Extract the (X, Y) coordinate from the center of the cell holding the provided text.  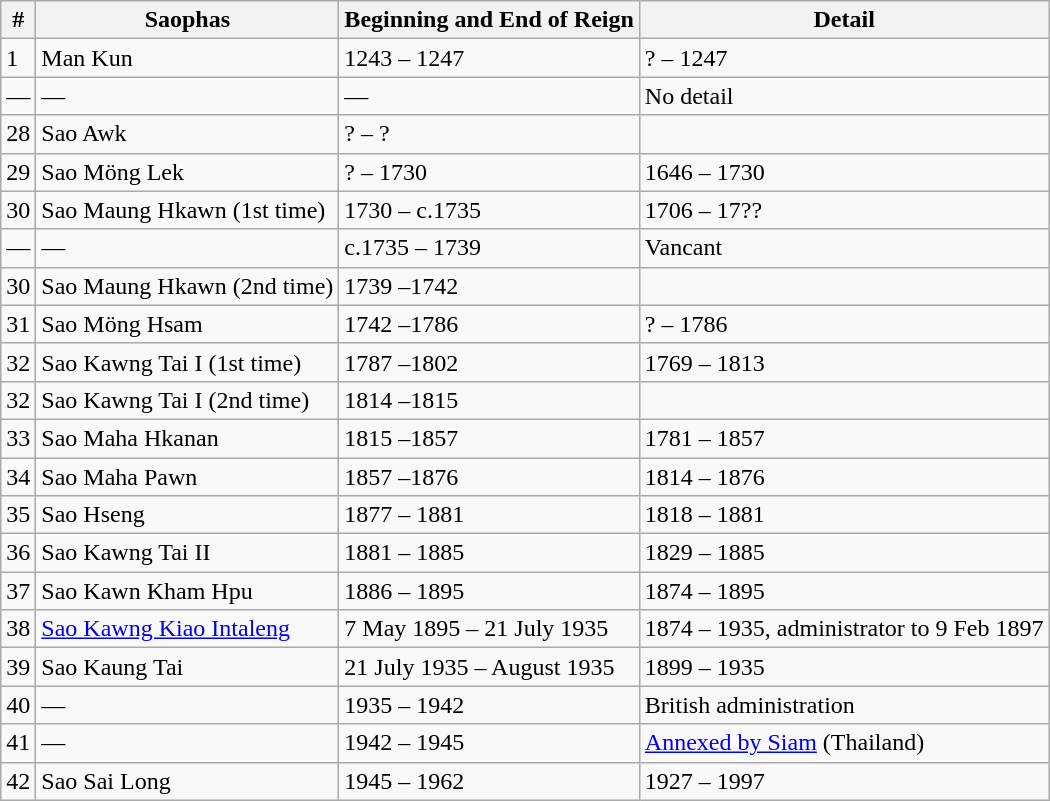
1899 – 1935 (844, 667)
Sao Möng Hsam (188, 324)
Annexed by Siam (Thailand) (844, 743)
Sao Kawn Kham Hpu (188, 591)
1935 – 1942 (489, 705)
38 (18, 629)
1706 – 17?? (844, 210)
Detail (844, 20)
1769 – 1813 (844, 362)
1646 – 1730 (844, 172)
Sao Kawng Kiao Intaleng (188, 629)
1945 – 1962 (489, 781)
Sao Kaung Tai (188, 667)
1742 –1786 (489, 324)
40 (18, 705)
? – 1730 (489, 172)
37 (18, 591)
1730 – c.1735 (489, 210)
Vancant (844, 248)
1814 –1815 (489, 400)
1927 – 1997 (844, 781)
Sao Maung Hkawn (1st time) (188, 210)
1243 – 1247 (489, 58)
33 (18, 438)
? – 1247 (844, 58)
Beginning and End of Reign (489, 20)
34 (18, 477)
1886 – 1895 (489, 591)
Sao Kawng Tai I (2nd time) (188, 400)
1739 –1742 (489, 286)
1815 –1857 (489, 438)
21 July 1935 – August 1935 (489, 667)
29 (18, 172)
1814 – 1876 (844, 477)
41 (18, 743)
1877 – 1881 (489, 515)
1829 – 1885 (844, 553)
1818 – 1881 (844, 515)
# (18, 20)
31 (18, 324)
Sao Kawng Tai I (1st time) (188, 362)
Saophas (188, 20)
? – 1786 (844, 324)
7 May 1895 – 21 July 1935 (489, 629)
Sao Maung Hkawn (2nd time) (188, 286)
Sao Sai Long (188, 781)
Sao Maha Hkanan (188, 438)
42 (18, 781)
Man Kun (188, 58)
1 (18, 58)
Sao Awk (188, 134)
1874 – 1895 (844, 591)
28 (18, 134)
? – ? (489, 134)
35 (18, 515)
1781 – 1857 (844, 438)
Sao Maha Pawn (188, 477)
1881 – 1885 (489, 553)
c.1735 – 1739 (489, 248)
British administration (844, 705)
39 (18, 667)
Sao Kawng Tai II (188, 553)
1874 – 1935, administrator to 9 Feb 1897 (844, 629)
Sao Möng Lek (188, 172)
36 (18, 553)
1787 –1802 (489, 362)
Sao Hseng (188, 515)
No detail (844, 96)
1942 – 1945 (489, 743)
1857 –1876 (489, 477)
